Identify which cell holds the provided text, then report its (X, Y) central coordinate. 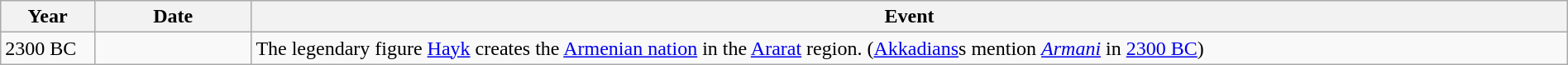
Event (910, 17)
Year (48, 17)
2300 BC (48, 48)
The legendary figure Hayk creates the Armenian nation in the Ararat region. (Akkadianss mention Armani in 2300 BC) (910, 48)
Date (172, 17)
